Detect which cell encompasses the target text, then output its [x, y] center coordinate. 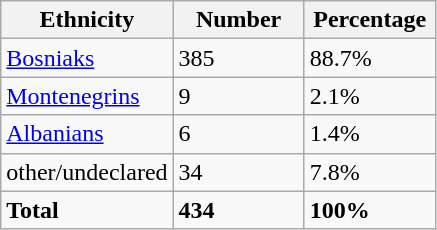
100% [370, 210]
6 [238, 134]
Montenegrins [87, 96]
434 [238, 210]
7.8% [370, 172]
Albanians [87, 134]
Number [238, 20]
Ethnicity [87, 20]
Percentage [370, 20]
385 [238, 58]
34 [238, 172]
88.7% [370, 58]
1.4% [370, 134]
9 [238, 96]
other/undeclared [87, 172]
2.1% [370, 96]
Total [87, 210]
Bosniaks [87, 58]
